Locate the cell with the specified text and output its [X, Y] center coordinate. 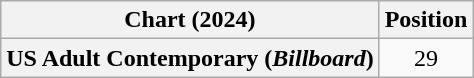
29 [426, 58]
Position [426, 20]
US Adult Contemporary (Billboard) [190, 58]
Chart (2024) [190, 20]
